Scan for the cell matching the given text and deliver its [x, y] coordinate at center. 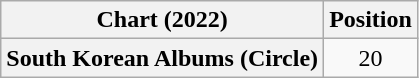
South Korean Albums (Circle) [162, 58]
Position [371, 20]
Chart (2022) [162, 20]
20 [371, 58]
